Scan for the cell matching the given text and deliver its [X, Y] coordinate at center. 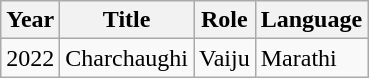
Title [127, 20]
Marathi [311, 58]
Year [30, 20]
2022 [30, 58]
Role [225, 20]
Language [311, 20]
Vaiju [225, 58]
Charchaughi [127, 58]
